Return [x, y] of the center of cell containing provided text 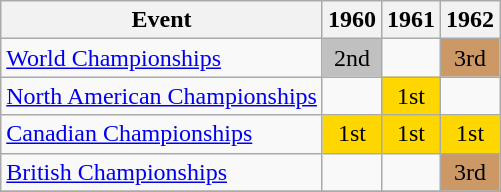
British Championships [162, 172]
2nd [352, 58]
1960 [352, 20]
1962 [470, 20]
Event [162, 20]
Canadian Championships [162, 134]
World Championships [162, 58]
North American Championships [162, 96]
1961 [412, 20]
